Pinpoint the cell where the given text exists, returning its (x, y) midpoint coordinate. 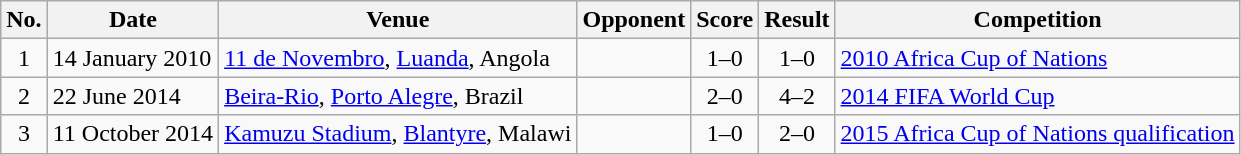
2 (24, 96)
2010 Africa Cup of Nations (1038, 58)
3 (24, 134)
Competition (1038, 20)
Kamuzu Stadium, Blantyre, Malawi (398, 134)
No. (24, 20)
22 June 2014 (132, 96)
Beira-Rio, Porto Alegre, Brazil (398, 96)
2014 FIFA World Cup (1038, 96)
11 de Novembro, Luanda, Angola (398, 58)
Date (132, 20)
Score (725, 20)
Opponent (634, 20)
11 October 2014 (132, 134)
14 January 2010 (132, 58)
4–2 (797, 96)
Result (797, 20)
1 (24, 58)
2015 Africa Cup of Nations qualification (1038, 134)
Venue (398, 20)
